For the text-containing cell, return its midpoint in [x, y] coordinate format. 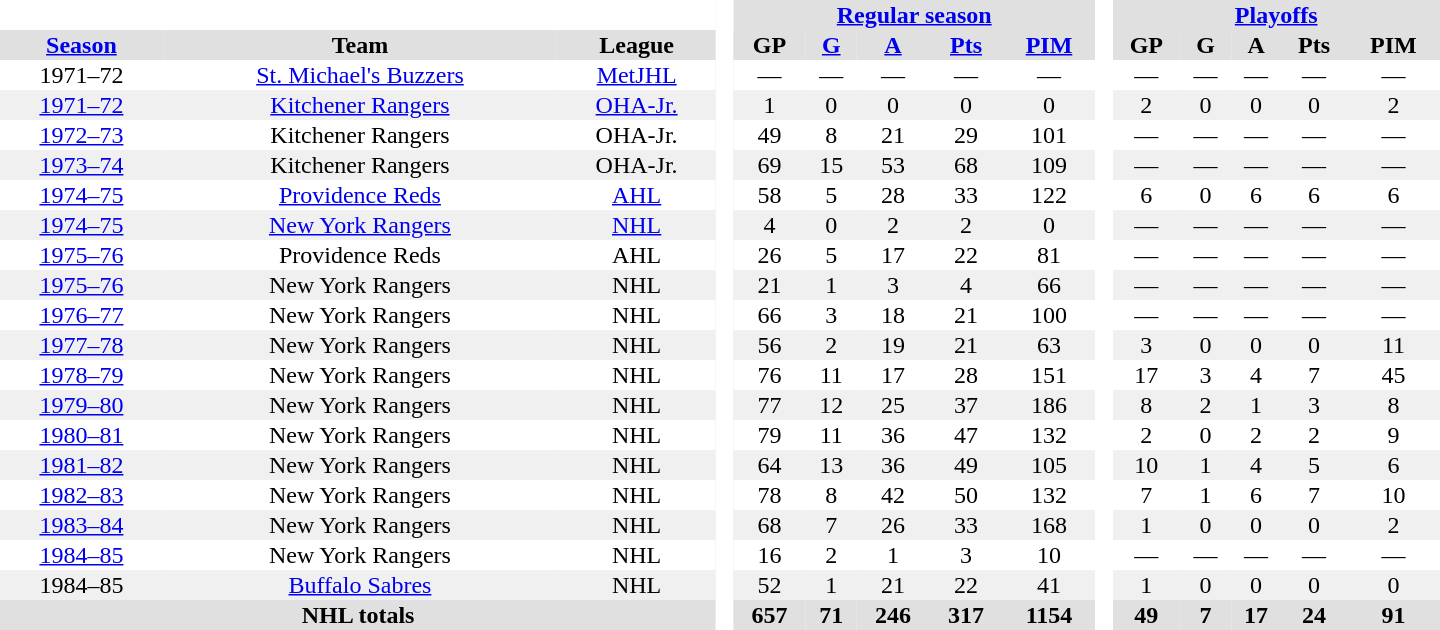
657 [770, 615]
56 [770, 345]
45 [1394, 375]
1981–82 [82, 465]
1980–81 [82, 435]
79 [770, 435]
24 [1314, 615]
1979–80 [82, 405]
1973–74 [82, 165]
71 [832, 615]
League [636, 45]
52 [770, 585]
50 [966, 495]
St. Michael's Buzzers [360, 75]
100 [1048, 315]
NHL totals [358, 615]
41 [1048, 585]
16 [770, 555]
1978–79 [82, 375]
105 [1048, 465]
Season [82, 45]
MetJHL [636, 75]
Regular season [914, 15]
109 [1048, 165]
168 [1048, 525]
91 [1394, 615]
151 [1048, 375]
47 [966, 435]
13 [832, 465]
1983–84 [82, 525]
53 [894, 165]
37 [966, 405]
58 [770, 195]
19 [894, 345]
317 [966, 615]
18 [894, 315]
1982–83 [82, 495]
9 [1394, 435]
78 [770, 495]
1972–73 [82, 135]
246 [894, 615]
42 [894, 495]
186 [1048, 405]
69 [770, 165]
1154 [1048, 615]
122 [1048, 195]
12 [832, 405]
76 [770, 375]
29 [966, 135]
81 [1048, 255]
15 [832, 165]
25 [894, 405]
101 [1048, 135]
1977–78 [82, 345]
77 [770, 405]
Team [360, 45]
64 [770, 465]
63 [1048, 345]
1976–77 [82, 315]
Playoffs [1276, 15]
Buffalo Sabres [360, 585]
